Return the [x, y] coordinate for the center point of the cell that contains the specified text.  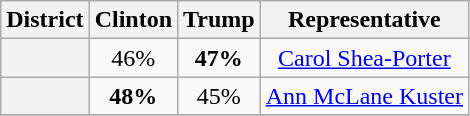
Representative [364, 20]
Clinton [133, 20]
48% [133, 96]
District [45, 20]
47% [220, 58]
45% [220, 96]
Carol Shea-Porter [364, 58]
Trump [220, 20]
46% [133, 58]
Ann McLane Kuster [364, 96]
